For the text-containing cell, return its midpoint in (x, y) coordinate format. 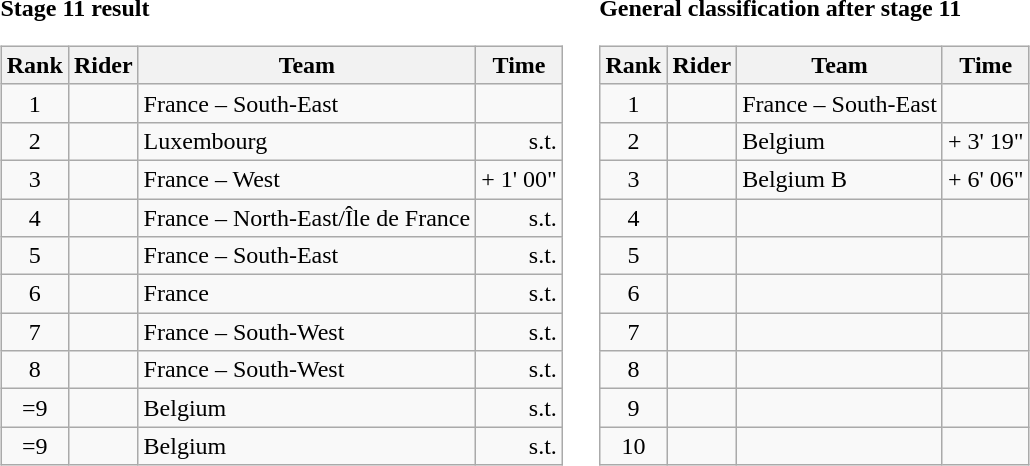
+ 3' 19" (986, 141)
+ 6' 06" (986, 179)
France (307, 294)
France – West (307, 179)
10 (634, 446)
Luxembourg (307, 141)
Belgium B (840, 179)
9 (634, 408)
France – North-East/Île de France (307, 217)
+ 1' 00" (520, 179)
